Detect which cell encompasses the target text, then output its (x, y) center coordinate. 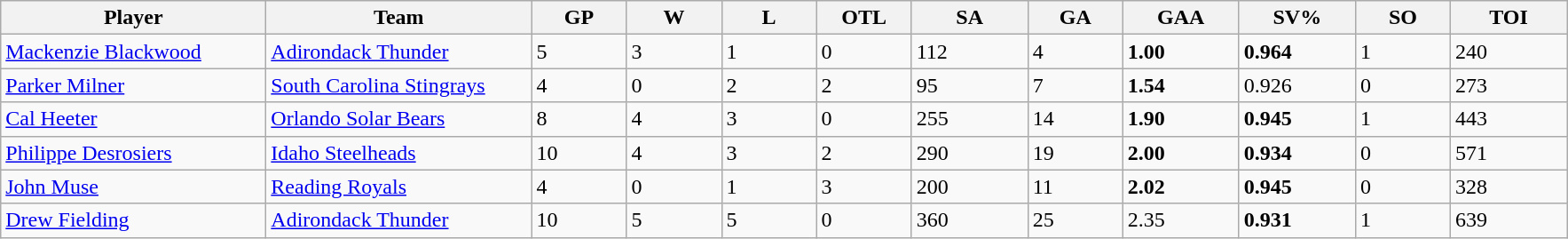
OTL (864, 18)
1.00 (1180, 52)
SV% (1297, 18)
7 (1076, 85)
L (768, 18)
Cal Heeter (133, 119)
8 (579, 119)
0.926 (1297, 85)
GAA (1180, 18)
1.90 (1180, 119)
2.35 (1180, 220)
112 (969, 52)
240 (1509, 52)
14 (1076, 119)
W (674, 18)
Reading Royals (399, 187)
0.934 (1297, 153)
Team (399, 18)
328 (1509, 187)
443 (1509, 119)
GA (1076, 18)
200 (969, 187)
95 (969, 85)
Player (133, 18)
SO (1402, 18)
0.964 (1297, 52)
Mackenzie Blackwood (133, 52)
0.931 (1297, 220)
Idaho Steelheads (399, 153)
SA (969, 18)
19 (1076, 153)
Orlando Solar Bears (399, 119)
255 (969, 119)
Philippe Desrosiers (133, 153)
571 (1509, 153)
Drew Fielding (133, 220)
2.00 (1180, 153)
11 (1076, 187)
639 (1509, 220)
360 (969, 220)
273 (1509, 85)
25 (1076, 220)
2.02 (1180, 187)
GP (579, 18)
John Muse (133, 187)
South Carolina Stingrays (399, 85)
TOI (1509, 18)
Parker Milner (133, 85)
1.54 (1180, 85)
290 (969, 153)
